Capture the cell that displays the provided text and extract its [X, Y] central coordinate. 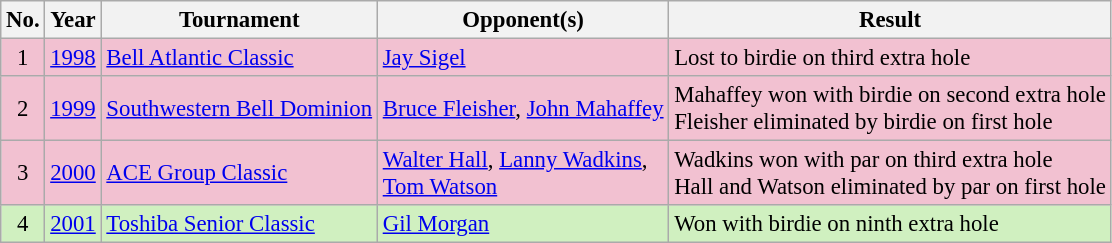
Walter Hall, Lanny Wadkins, Tom Watson [522, 174]
Year [73, 20]
2 [23, 108]
Lost to birdie on third extra hole [890, 58]
Jay Sigel [522, 58]
1998 [73, 58]
Bruce Fleisher, John Mahaffey [522, 108]
Tournament [239, 20]
Southwestern Bell Dominion [239, 108]
2001 [73, 224]
2000 [73, 174]
Mahaffey won with birdie on second extra holeFleisher eliminated by birdie on first hole [890, 108]
Gil Morgan [522, 224]
4 [23, 224]
Bell Atlantic Classic [239, 58]
ACE Group Classic [239, 174]
Won with birdie on ninth extra hole [890, 224]
Result [890, 20]
No. [23, 20]
1999 [73, 108]
3 [23, 174]
Toshiba Senior Classic [239, 224]
Opponent(s) [522, 20]
1 [23, 58]
Wadkins won with par on third extra holeHall and Watson eliminated by par on first hole [890, 174]
